Return the [x, y] coordinate for the center point of the cell that contains the specified text.  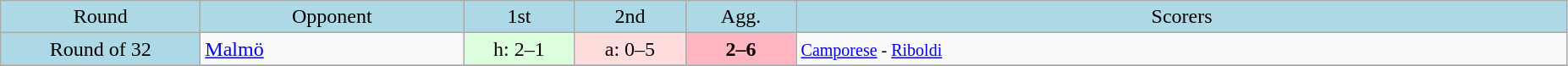
1st [520, 17]
a: 0–5 [630, 49]
Round [101, 17]
2–6 [741, 49]
Malmö [332, 49]
h: 2–1 [520, 49]
Scorers [1181, 17]
Agg. [741, 17]
Round of 32 [101, 49]
2nd [630, 17]
Opponent [332, 17]
Camporese - Riboldi [1181, 49]
